Locate the cell with the specified text and output its [x, y] center coordinate. 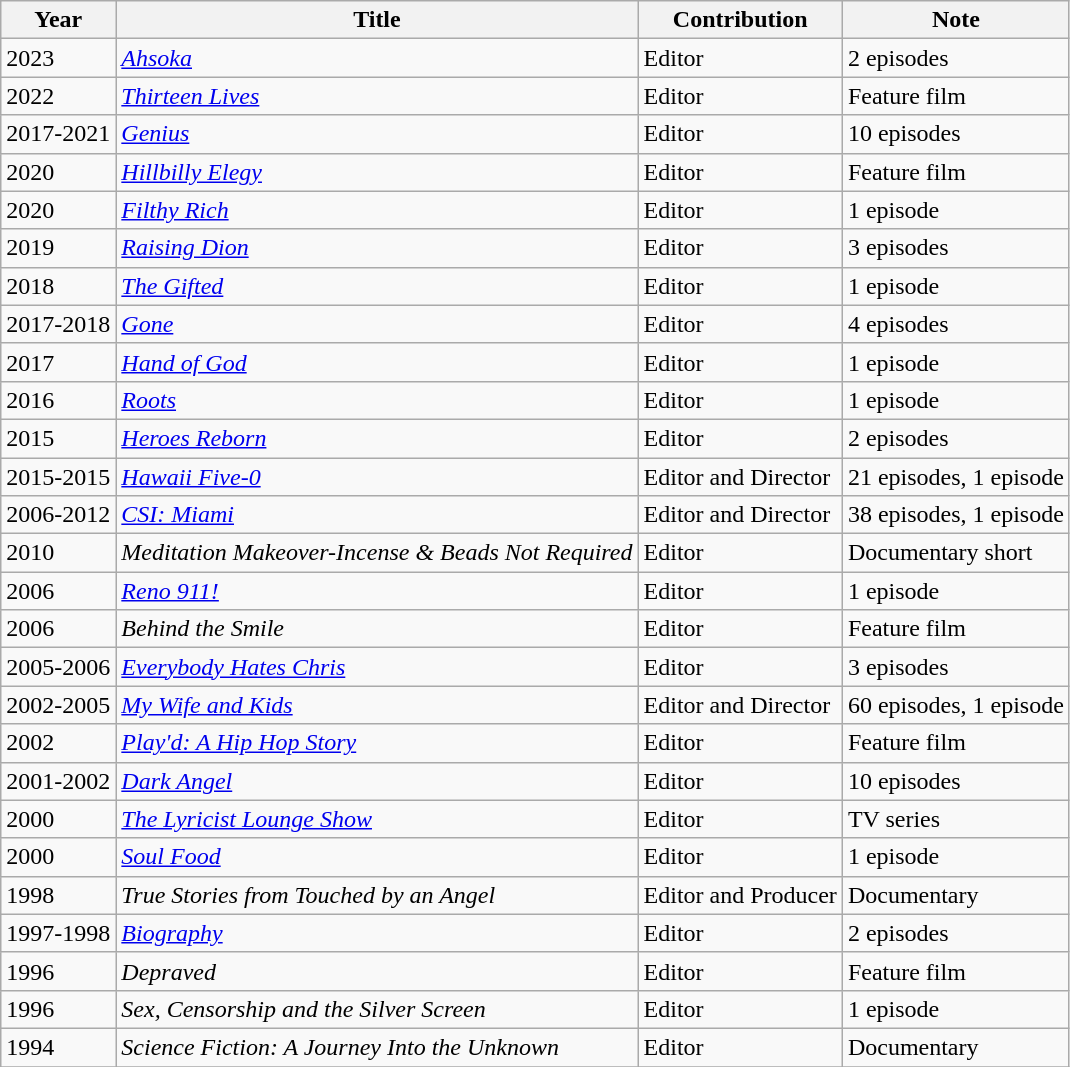
True Stories from Touched by an Angel [377, 895]
Hand of God [377, 362]
CSI: Miami [377, 515]
2002-2005 [58, 705]
1997-1998 [58, 933]
1994 [58, 1047]
2023 [58, 58]
Meditation Makeover-Incense & Beads Not Required [377, 553]
2022 [58, 96]
2010 [58, 553]
2017 [58, 362]
21 episodes, 1 episode [956, 477]
Hawaii Five-0 [377, 477]
Raising Dion [377, 248]
Filthy Rich [377, 210]
Biography [377, 933]
4 episodes [956, 324]
Documentary short [956, 553]
Science Fiction: A Journey Into the Unknown [377, 1047]
2001-2002 [58, 781]
Title [377, 20]
1998 [58, 895]
2017-2018 [58, 324]
Depraved [377, 971]
2005-2006 [58, 667]
Genius [377, 134]
Sex, Censorship and the Silver Screen [377, 1009]
Ahsoka [377, 58]
60 episodes, 1 episode [956, 705]
2018 [58, 286]
2015-2015 [58, 477]
38 episodes, 1 episode [956, 515]
The Lyricist Lounge Show [377, 819]
My Wife and Kids [377, 705]
Editor and Producer [740, 895]
Roots [377, 400]
Play'd: A Hip Hop Story [377, 743]
Year [58, 20]
Hillbilly Elegy [377, 172]
2017-2021 [58, 134]
2016 [58, 400]
2015 [58, 438]
Dark Angel [377, 781]
2002 [58, 743]
The Gifted [377, 286]
Contribution [740, 20]
2019 [58, 248]
Everybody Hates Chris [377, 667]
Gone [377, 324]
Reno 911! [377, 591]
Note [956, 20]
Behind the Smile [377, 629]
2006-2012 [58, 515]
Heroes Reborn [377, 438]
Soul Food [377, 857]
Thirteen Lives [377, 96]
TV series [956, 819]
